Identify which cell holds the provided text, then report its [X, Y] central coordinate. 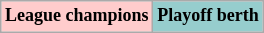
Playoff berth [208, 16]
League champions [77, 16]
